Pinpoint the cell where the given text exists, returning its (x, y) midpoint coordinate. 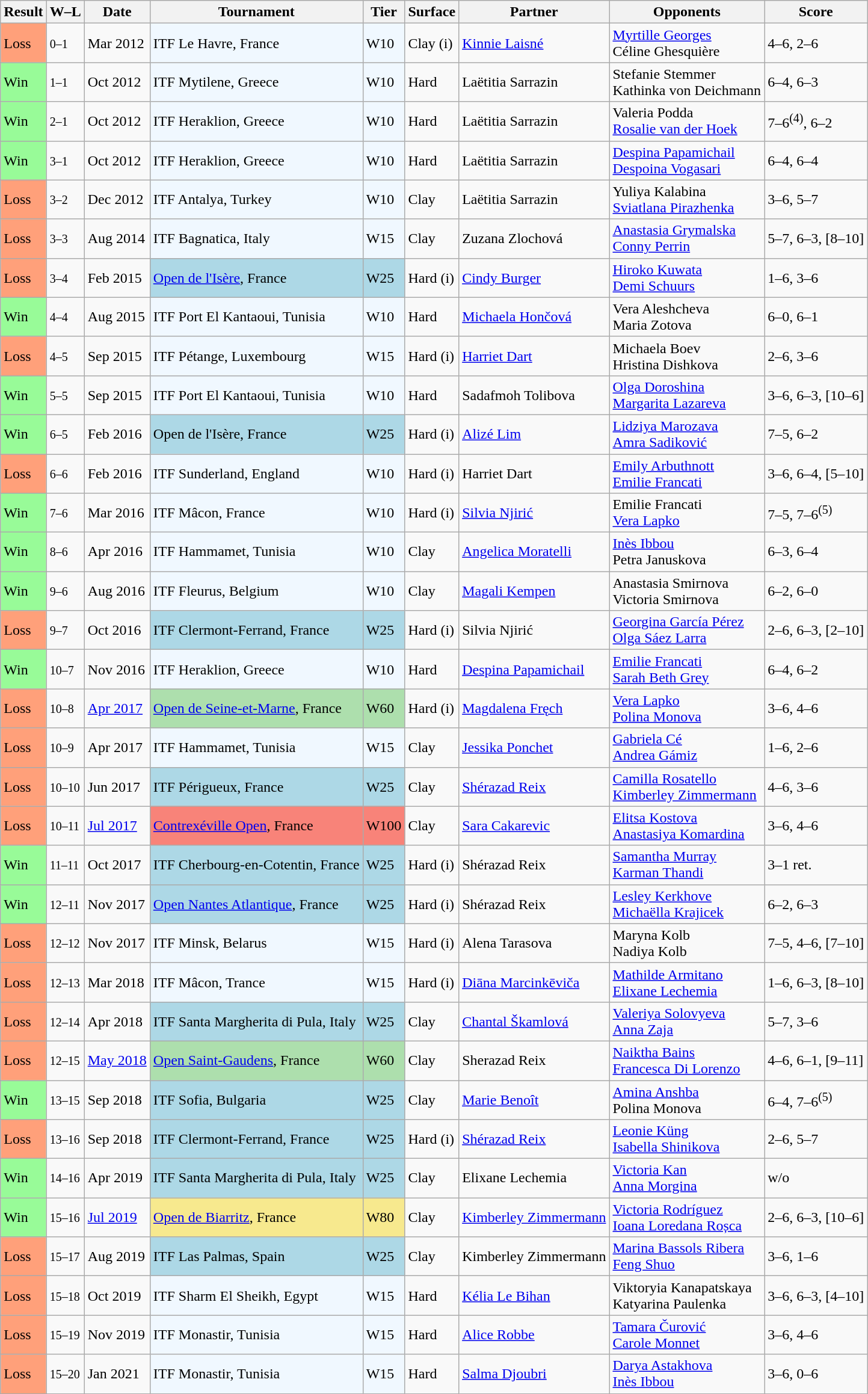
6–4, 6–3 (816, 82)
Contrexéville Open, France (256, 825)
Oct 2016 (117, 631)
12–13 (65, 982)
ITF Antalya, Turkey (256, 200)
13–16 (65, 1140)
Emilie Francati Sarah Beth Grey (687, 669)
Aug 2014 (117, 238)
Apr 2019 (117, 1178)
Tamara Čurović Carole Monnet (687, 1334)
W–L (65, 12)
ITF Sunderland, England (256, 473)
Lidziya Marozava Amra Sadiković (687, 434)
ITF Pétange, Luxembourg (256, 356)
15–16 (65, 1218)
Mar 2012 (117, 43)
Marina Bassols Ribera Feng Shuo (687, 1256)
Camilla Rosatello Kimberley Zimmermann (687, 787)
Valeriya Solovyeva Anna Zaja (687, 1022)
1–1 (65, 82)
Emily Arbuthnott Emilie Francati (687, 473)
Oct 2019 (117, 1296)
Vera Aleshcheva Maria Zotova (687, 316)
Leonie Küng Isabella Shinikova (687, 1140)
Mathilde Armitano Elixane Lechemia (687, 982)
Jan 2021 (117, 1374)
Despina Papamichail (534, 669)
15–19 (65, 1334)
Naiktha Bains Francesca Di Lorenzo (687, 1060)
Sara Cakarevic (534, 825)
6–4, 7–6(5) (816, 1100)
Alena Tarasova (534, 943)
6–3, 6–4 (816, 552)
4–6, 2–6 (816, 43)
6–5 (65, 434)
Jessika Ponchet (534, 747)
ITF Cherbourg-en-Cotentin, France (256, 865)
4–4 (65, 316)
Michaela Hončová (534, 316)
Alizé Lim (534, 434)
3–2 (65, 200)
Hiroko Kuwata Demi Schuurs (687, 278)
Vera Lapko Polina Monova (687, 709)
7–6(4), 6–2 (816, 122)
10–9 (65, 747)
Open Nantes Atlantique, France (256, 904)
Jun 2017 (117, 787)
2–6, 5–7 (816, 1140)
2–6, 3–6 (816, 356)
14–16 (65, 1178)
Gabriela Cé Andrea Gámiz (687, 747)
Mar 2016 (117, 513)
1–6, 3–6 (816, 278)
7–6 (65, 513)
12–14 (65, 1022)
Anastasia Smirnova Victoria Smirnova (687, 591)
Despina Papamichail Despoina Vogasari (687, 160)
Kélia Le Bihan (534, 1296)
Maryna Kolb Nadiya Kolb (687, 943)
Jul 2019 (117, 1218)
6–0, 6–1 (816, 316)
May 2018 (117, 1060)
5–5 (65, 395)
11–11 (65, 865)
Open de Seine-et-Marne, France (256, 709)
Date (117, 12)
6–6 (65, 473)
w/o (816, 1178)
3–6, 1–6 (816, 1256)
ITF Las Palmas, Spain (256, 1256)
ITF Mytilene, Greece (256, 82)
Victoria Kan Anna Morgina (687, 1178)
Tournament (256, 12)
Angelica Moratelli (534, 552)
5–7, 6–3, [8–10] (816, 238)
Yuliya Kalabina Sviatlana Pirazhenka (687, 200)
Apr 2018 (117, 1022)
6–4, 6–4 (816, 160)
Inès Ibbou Petra Januskova (687, 552)
Chantal Škamlová (534, 1022)
Magali Kempen (534, 591)
Result (23, 12)
1–6, 2–6 (816, 747)
Emilie Francati Vera Lapko (687, 513)
ITF Mâcon, Trance (256, 982)
Clay (i) (432, 43)
ITF Mâcon, France (256, 513)
12–11 (65, 904)
ITF Périgueux, France (256, 787)
1–6, 6–3, [8–10] (816, 982)
Feb 2015 (117, 278)
Marie Benoît (534, 1100)
Aug 2015 (117, 316)
Amina Anshba Polina Monova (687, 1100)
Dec 2012 (117, 200)
Viktoryia Kanapatskaya Katyarina Paulenka (687, 1296)
ITF Sharm El Sheikh, Egypt (256, 1296)
W100 (384, 825)
Victoria Rodríguez Ioana Loredana Roșca (687, 1218)
Aug 2019 (117, 1256)
6–2, 6–3 (816, 904)
Elitsa Kostova Anastasiya Komardina (687, 825)
Lesley Kerkhove Michaëlla Krajicek (687, 904)
7–5, 6–2 (816, 434)
Open Saint-Gaudens, France (256, 1060)
Jul 2017 (117, 825)
15–18 (65, 1296)
ITF Le Havre, France (256, 43)
Myrtille Georges Céline Ghesquière (687, 43)
9–7 (65, 631)
10–10 (65, 787)
3–6, 0–6 (816, 1374)
W80 (384, 1218)
4–5 (65, 356)
10–7 (65, 669)
8–6 (65, 552)
2–1 (65, 122)
3–1 ret. (816, 865)
12–12 (65, 943)
Magdalena Fręch (534, 709)
10–8 (65, 709)
Cindy Burger (534, 278)
6–2, 6–0 (816, 591)
Open de Biarritz, France (256, 1218)
Sherazad Reix (534, 1060)
3–4 (65, 278)
Mar 2018 (117, 982)
Nov 2019 (117, 1334)
7–5, 4–6, [7–10] (816, 943)
Valeria Podda Rosalie van der Hoek (687, 122)
Zuzana Zlochová (534, 238)
Aug 2016 (117, 591)
3–6, 6–3, [4–10] (816, 1296)
Salma Djoubri (534, 1374)
Elixane Lechemia (534, 1178)
Tier (384, 12)
5–7, 3–6 (816, 1022)
2–6, 6–3, [10–6] (816, 1218)
ITF Minsk, Belarus (256, 943)
10–11 (65, 825)
Surface (432, 12)
Georgina García Pérez Olga Sáez Larra (687, 631)
Apr 2016 (117, 552)
3–6, 6–4, [5–10] (816, 473)
Olga Doroshina Margarita Lazareva (687, 395)
12–15 (65, 1060)
3–6, 5–7 (816, 200)
Oct 2017 (117, 865)
2–6, 6–3, [2–10] (816, 631)
15–17 (65, 1256)
ITF Sofia, Bulgaria (256, 1100)
Nov 2016 (117, 669)
Samantha Murray Karman Thandi (687, 865)
7–5, 7–6(5) (816, 513)
Stefanie Stemmer Kathinka von Deichmann (687, 82)
6–4, 6–2 (816, 669)
Anastasia Grymalska Conny Perrin (687, 238)
4–6, 3–6 (816, 787)
ITF Bagnatica, Italy (256, 238)
Kinnie Laisné (534, 43)
Opponents (687, 12)
3–1 (65, 160)
Sadafmoh Tolibova (534, 395)
4–6, 6–1, [9–11] (816, 1060)
Partner (534, 12)
Alice Robbe (534, 1334)
Michaela Boev Hristina Dishkova (687, 356)
13–15 (65, 1100)
3–3 (65, 238)
ITF Fleurus, Belgium (256, 591)
15–20 (65, 1374)
Diāna Marcinkēviča (534, 982)
9–6 (65, 591)
Darya Astakhova Inès Ibbou (687, 1374)
0–1 (65, 43)
3–6, 6–3, [10–6] (816, 395)
Score (816, 12)
